Find where the given text appears and provide that cell's center as (X, Y) coordinate. 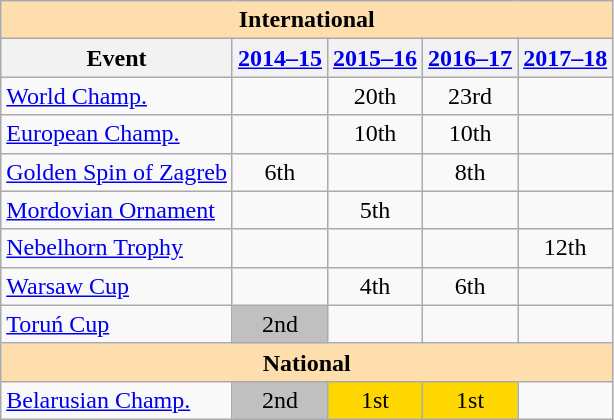
23rd (470, 96)
Event (117, 58)
Belarusian Champ. (117, 400)
5th (374, 210)
8th (470, 172)
2014–15 (280, 58)
National (307, 362)
Mordovian Ornament (117, 210)
Golden Spin of Zagreb (117, 172)
4th (374, 286)
2017–18 (566, 58)
Warsaw Cup (117, 286)
Nebelhorn Trophy (117, 248)
International (307, 20)
World Champ. (117, 96)
12th (566, 248)
20th (374, 96)
Toruń Cup (117, 324)
2016–17 (470, 58)
2015–16 (374, 58)
European Champ. (117, 134)
